Find where the given text appears and provide that cell's center as (x, y) coordinate. 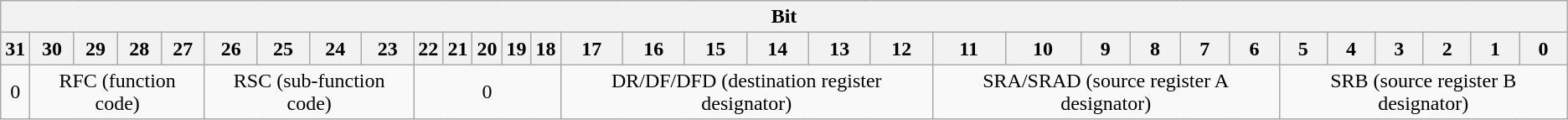
31 (15, 49)
19 (516, 49)
26 (230, 49)
18 (546, 49)
3 (1399, 49)
27 (183, 49)
SRB (source register B designator) (1423, 92)
4 (1350, 49)
10 (1043, 49)
RFC (function code) (117, 92)
14 (777, 49)
11 (968, 49)
25 (283, 49)
23 (387, 49)
13 (839, 49)
20 (487, 49)
30 (52, 49)
17 (591, 49)
29 (95, 49)
Bit (784, 17)
1 (1494, 49)
6 (1255, 49)
RSC (sub-function code) (308, 92)
SRA/SRAD (source register A designator) (1106, 92)
15 (715, 49)
DR/DF/DFD (destination register designator) (746, 92)
7 (1204, 49)
12 (901, 49)
24 (335, 49)
8 (1154, 49)
22 (429, 49)
28 (139, 49)
9 (1106, 49)
5 (1303, 49)
2 (1447, 49)
21 (457, 49)
16 (653, 49)
